Find where the given text appears and provide that cell's center as [X, Y] coordinate. 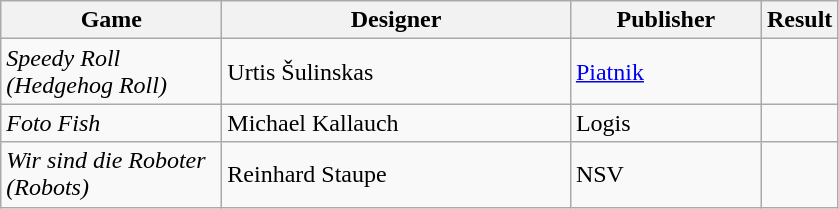
Urtis Šulinskas [396, 72]
Michael Kallauch [396, 123]
Foto Fish [112, 123]
Wir sind die Roboter (Robots) [112, 174]
Publisher [666, 20]
Speedy Roll (Hedgehog Roll) [112, 72]
Result [799, 20]
Designer [396, 20]
Piatnik [666, 72]
Reinhard Staupe [396, 174]
Logis [666, 123]
Game [112, 20]
NSV [666, 174]
